Pinpoint the cell where the given text exists, returning its [X, Y] midpoint coordinate. 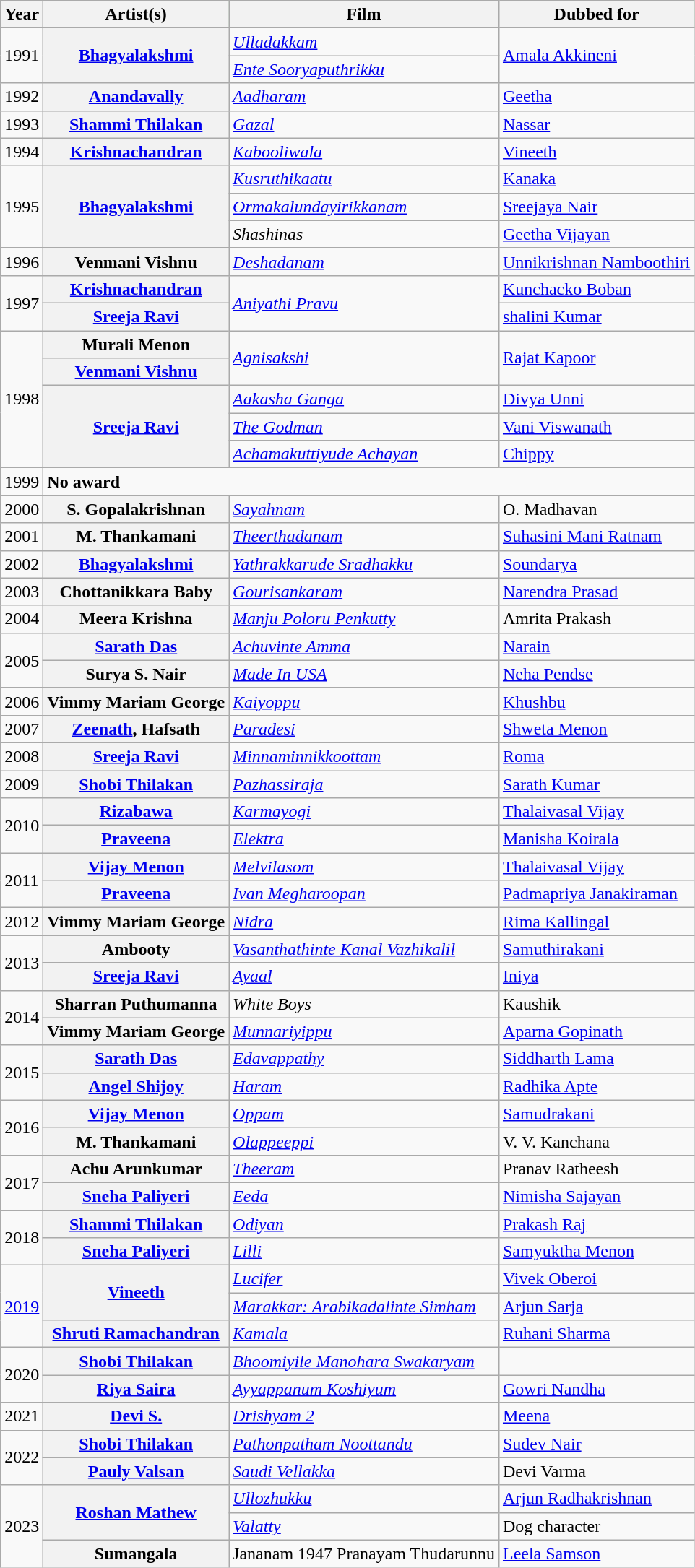
Saudi Vellakka [364, 1471]
Surya S. Nair [136, 674]
2022 [22, 1457]
2009 [22, 784]
Rizabawa [136, 812]
1994 [22, 152]
Meena [596, 1416]
Arjun Sarja [596, 1307]
Anandavally [136, 97]
Paradesi [364, 729]
Theeram [364, 1169]
2008 [22, 756]
2002 [22, 564]
Samyuktha Menon [596, 1252]
Devi S. [136, 1416]
2007 [22, 729]
2012 [22, 922]
2015 [22, 1073]
2011 [22, 880]
Pranav Ratheesh [596, 1169]
Meera Krishna [136, 619]
Leela Samson [596, 1554]
2016 [22, 1127]
Amala Akkineni [596, 56]
1991 [22, 56]
Nassar [596, 124]
Soundarya [596, 564]
Samudrakani [596, 1114]
Aadharam [364, 97]
Jananam 1947 Pranayam Thudarunnu [364, 1554]
Sayahnam [364, 509]
Ambooty [136, 949]
Achamakuttiyude Achayan [364, 454]
Radhika Apte [596, 1086]
1997 [22, 303]
Ulladakkam [364, 42]
Manisha Koirala [596, 839]
Ente Sooryaputhrikku [364, 69]
Dog character [596, 1526]
Nimisha Sajayan [596, 1196]
Sudev Nair [596, 1444]
Aakasha Ganga [364, 399]
Drishyam 2 [364, 1416]
Sumangala [136, 1554]
Pauly Valsan [136, 1471]
Gowri Nandha [596, 1389]
Kabooliwala [364, 152]
2017 [22, 1182]
Ormakalundayirikkanam [364, 207]
Vani Viswanath [596, 427]
2010 [22, 826]
2019 [22, 1307]
White Boys [364, 1004]
Shashinas [364, 234]
Geetha Vijayan [596, 234]
Shruti Ramachandran [136, 1334]
Lucifer [364, 1279]
Munnariyippu [364, 1031]
Manju Poloru Penkutty [364, 619]
Lilli [364, 1252]
Sharran Puthumanna [136, 1004]
1998 [22, 399]
2020 [22, 1375]
No award [368, 482]
2005 [22, 660]
Edavappathy [364, 1059]
Achu Arunkumar [136, 1169]
Samuthirakani [596, 949]
Chippy [596, 454]
Odiyan [364, 1224]
Rima Kallingal [596, 922]
Haram [364, 1086]
V. V. Kanchana [596, 1141]
2013 [22, 963]
Aparna Gopinath [596, 1031]
2004 [22, 619]
Roshan Mathew [136, 1512]
Vasanthathinte Kanal Vazhikalil [364, 949]
2006 [22, 701]
Khushbu [596, 701]
Eeda [364, 1196]
Kusruthikaatu [364, 179]
2000 [22, 509]
2003 [22, 592]
Divya Unni [596, 399]
S. Gopalakrishnan [136, 509]
Ullozhukku [364, 1499]
Chottanikkara Baby [136, 592]
Dubbed for [596, 14]
Artist(s) [136, 14]
Kaushik [596, 1004]
Shweta Menon [596, 729]
Oppam [364, 1114]
Kunchacko Boban [596, 289]
Unnikrishnan Namboothiri [596, 261]
Melvilasom [364, 867]
Murali Menon [136, 345]
Neha Pendse [596, 674]
Ivan Megharoopan [364, 894]
1992 [22, 97]
Rajat Kapoor [596, 358]
Kaiyoppu [364, 701]
Ruhani Sharma [596, 1334]
Agnisakshi [364, 358]
Riya Saira [136, 1389]
The Godman [364, 427]
Made In USA [364, 674]
1995 [22, 207]
O. Madhavan [596, 509]
Kanaka [596, 179]
Gazal [364, 124]
Suhasini Mani Ratnam [596, 537]
1993 [22, 124]
Marakkar: Arabikadalinte Simham [364, 1307]
Vivek Oberoi [596, 1279]
Ayyappanum Koshiyum [364, 1389]
Iniya [596, 976]
Elektra [364, 839]
Valatty [364, 1526]
2023 [22, 1526]
Ayaal [364, 976]
Kamala [364, 1334]
Yathrakkarude Sradhakku [364, 564]
Narendra Prasad [596, 592]
Pathonpatham Noottandu [364, 1444]
Sarath Kumar [596, 784]
Deshadanam [364, 261]
Theerthadanam [364, 537]
shalini Kumar [596, 316]
Minnaminnikkoottam [364, 756]
2014 [22, 1018]
Nidra [364, 922]
Achuvinte Amma [364, 646]
Film [364, 14]
1999 [22, 482]
Pazhassiraja [364, 784]
Amrita Prakash [596, 619]
2021 [22, 1416]
Karmayogi [364, 812]
1996 [22, 261]
Gourisankaram [364, 592]
Year [22, 14]
Prakash Raj [596, 1224]
Zeenath, Hafsath [136, 729]
Aniyathi Pravu [364, 303]
Angel Shijoy [136, 1086]
Geetha [596, 97]
Arjun Radhakrishnan [596, 1499]
Siddharth Lama [596, 1059]
Padmapriya Janakiraman [596, 894]
Bhoomiyile Manohara Swakaryam [364, 1361]
Sreejaya Nair [596, 207]
Devi Varma [596, 1471]
2018 [22, 1238]
Olappeeppi [364, 1141]
Roma [596, 756]
2001 [22, 537]
Narain [596, 646]
